For the text-containing cell, return its midpoint in [X, Y] coordinate format. 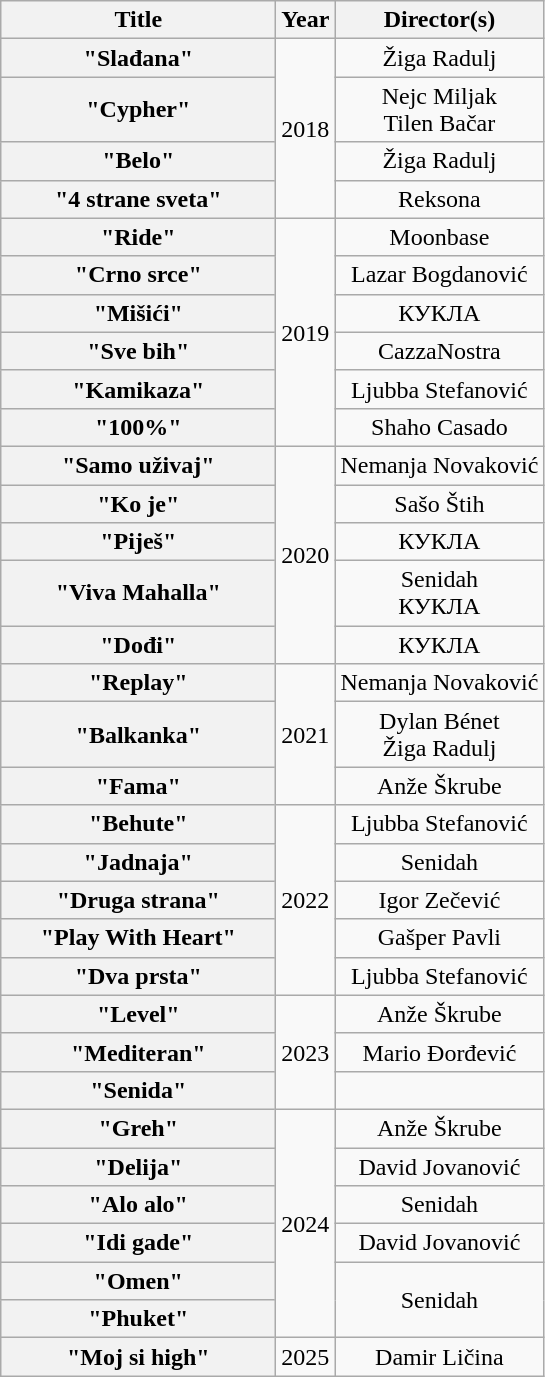
"Omen" [138, 1281]
"Phuket" [138, 1319]
"Slađana" [138, 58]
2020 [306, 554]
Sašo Štih [440, 503]
Lazar Bogdanović [440, 275]
Nejc MiljakTilen Bačar [440, 110]
"Greh" [138, 1128]
"Kamikaza" [138, 389]
"Level" [138, 1014]
2025 [306, 1357]
"Dva prsta" [138, 976]
"Crno srce" [138, 275]
"Ko je" [138, 503]
Shaho Casado [440, 427]
Damir Ličina [440, 1357]
"Dođi" [138, 645]
2019 [306, 332]
"Moj si high" [138, 1357]
Director(s) [440, 20]
"Fama" [138, 786]
"Sve bih" [138, 351]
"Jadnaja" [138, 862]
"Cypher" [138, 110]
Dylan BénetŽiga Radulj [440, 734]
"Senida" [138, 1090]
"100%" [138, 427]
"Alo alo" [138, 1205]
"Mediteran" [138, 1052]
CazzaNostra [440, 351]
"Behute" [138, 824]
"Viva Mahalla" [138, 594]
2023 [306, 1052]
2022 [306, 900]
"Idi gade" [138, 1243]
SenidahКУКЛА [440, 594]
2018 [306, 128]
Moonbase [440, 237]
"Balkanka" [138, 734]
Title [138, 20]
"Belo" [138, 161]
Igor Zečević [440, 900]
"Piješ" [138, 542]
"Druga strana" [138, 900]
Mario Đorđević [440, 1052]
"Mišići" [138, 313]
"Delija" [138, 1167]
2021 [306, 734]
Reksona [440, 199]
"Samo uživaj" [138, 465]
"Replay" [138, 683]
"Play With Heart" [138, 938]
"4 strane sveta" [138, 199]
Gašper Pavli [440, 938]
"Ride" [138, 237]
2024 [306, 1223]
Year [306, 20]
